From the cell containing the given text, extract its center point as [X, Y] coordinate. 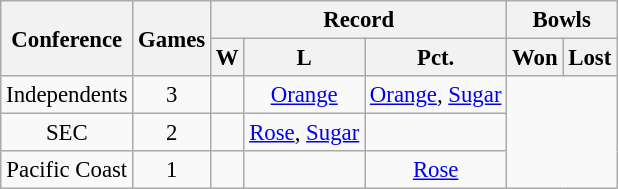
Rose [436, 170]
Orange [304, 95]
Pacific Coast [67, 170]
W [226, 58]
1 [172, 170]
SEC [67, 133]
Rose, Sugar [304, 133]
Pct. [436, 58]
Lost [590, 58]
Games [172, 38]
Conference [67, 38]
L [304, 58]
2 [172, 133]
Orange, Sugar [436, 95]
Won [535, 58]
Record [358, 20]
Bowls [562, 20]
3 [172, 95]
Independents [67, 95]
